Locate the cell with the specified text and output its [X, Y] center coordinate. 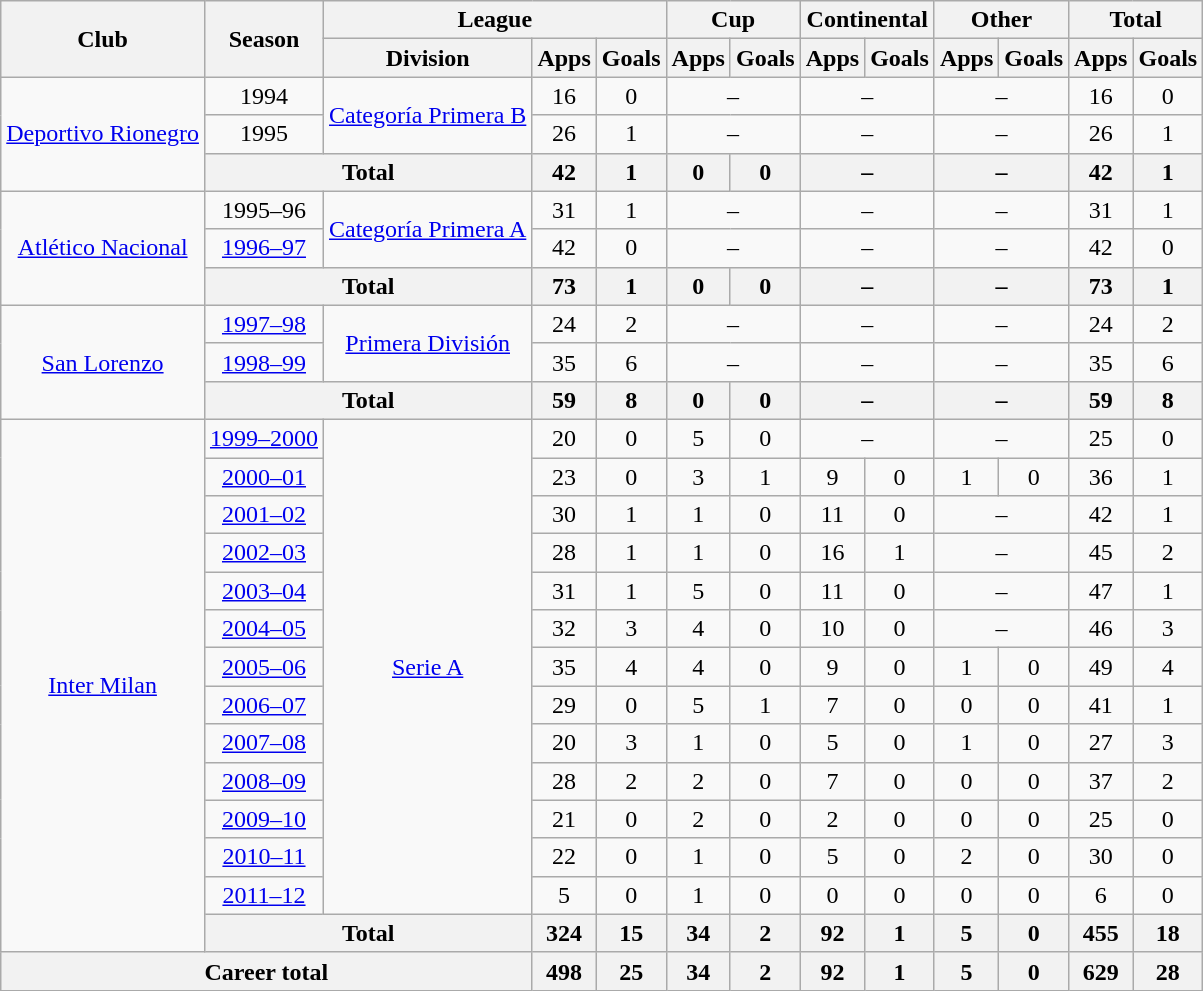
15 [631, 933]
1994 [264, 96]
2000–01 [264, 477]
Career total [266, 971]
Atlético Nacional [103, 248]
324 [564, 933]
Club [103, 39]
455 [1101, 933]
Season [264, 39]
Categoría Primera A [428, 229]
22 [564, 857]
1996–97 [264, 248]
32 [564, 629]
41 [1101, 705]
36 [1101, 477]
37 [1101, 781]
45 [1101, 553]
2008–09 [264, 781]
2005–06 [264, 667]
2010–11 [264, 857]
San Lorenzo [103, 362]
47 [1101, 591]
2002–03 [264, 553]
Other [1001, 20]
46 [1101, 629]
1995 [264, 134]
2009–10 [264, 819]
2003–04 [264, 591]
49 [1101, 667]
27 [1101, 743]
2004–05 [264, 629]
2001–02 [264, 515]
10 [832, 629]
1999–2000 [264, 438]
21 [564, 819]
629 [1101, 971]
Serie A [428, 666]
Cup [733, 20]
2007–08 [264, 743]
1998–99 [264, 362]
2011–12 [264, 895]
1997–98 [264, 324]
1995–96 [264, 210]
Inter Milan [103, 686]
29 [564, 705]
2006–07 [264, 705]
23 [564, 477]
18 [1168, 933]
Continental [867, 20]
498 [564, 971]
Division [428, 58]
Deportivo Rionegro [103, 134]
Categoría Primera B [428, 115]
Primera División [428, 343]
League [496, 20]
